Search for the cell housing the specified text and yield its [X, Y] center coordinate. 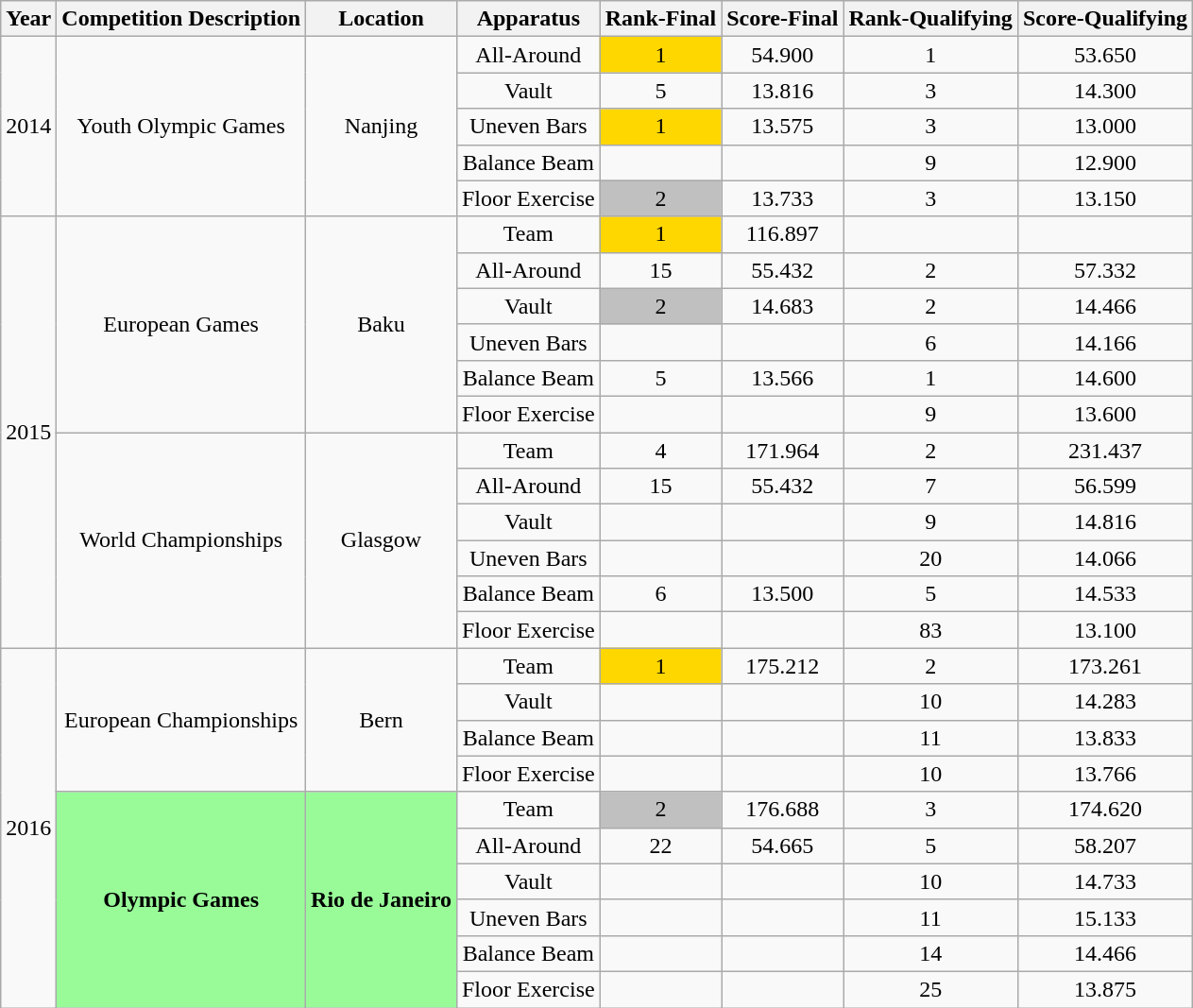
83 [930, 630]
13.600 [1105, 414]
13.150 [1105, 198]
Rank-Qualifying [930, 19]
Baku [382, 324]
13.100 [1105, 630]
European Championships [181, 720]
Olympic Games [181, 899]
20 [930, 558]
56.599 [1105, 487]
57.332 [1105, 270]
13.500 [782, 594]
14.300 [1105, 91]
2014 [28, 127]
13.816 [782, 91]
Glasgow [382, 540]
13.000 [1105, 127]
Year [28, 19]
World Championships [181, 540]
Score-Qualifying [1105, 19]
Score-Final [782, 19]
14.533 [1105, 594]
14.683 [782, 306]
14.816 [1105, 522]
13.766 [1105, 774]
2015 [28, 433]
171.964 [782, 451]
54.665 [782, 846]
14 [930, 953]
14.066 [1105, 558]
174.620 [1105, 810]
176.688 [782, 810]
Youth Olympic Games [181, 127]
13.875 [1105, 989]
13.733 [782, 198]
15.133 [1105, 917]
58.207 [1105, 846]
4 [660, 451]
175.212 [782, 666]
Apparatus [528, 19]
25 [930, 989]
14.600 [1105, 378]
22 [660, 846]
173.261 [1105, 666]
Rio de Janeiro [382, 899]
116.897 [782, 234]
14.733 [1105, 881]
231.437 [1105, 451]
13.833 [1105, 738]
53.650 [1105, 55]
Competition Description [181, 19]
Rank-Final [660, 19]
13.566 [782, 378]
14.166 [1105, 342]
Nanjing [382, 127]
2016 [28, 828]
European Games [181, 324]
13.575 [782, 127]
12.900 [1105, 162]
7 [930, 487]
Location [382, 19]
14.283 [1105, 702]
54.900 [782, 55]
Bern [382, 720]
